For the text-containing cell, return its midpoint in [X, Y] coordinate format. 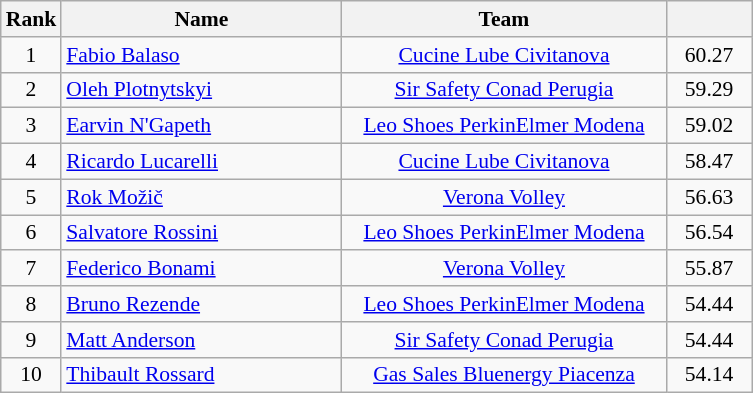
Fabio Balaso [201, 55]
5 [32, 197]
7 [32, 269]
10 [32, 375]
Federico Bonami [201, 269]
59.02 [710, 126]
56.54 [710, 233]
4 [32, 162]
Team [504, 19]
3 [32, 126]
Salvatore Rossini [201, 233]
Rank [32, 19]
55.87 [710, 269]
9 [32, 340]
Bruno Rezende [201, 304]
8 [32, 304]
Thibault Rossard [201, 375]
58.47 [710, 162]
2 [32, 90]
Ricardo Lucarelli [201, 162]
Matt Anderson [201, 340]
Oleh Plotnytskyi [201, 90]
Earvin N'Gapeth [201, 126]
60.27 [710, 55]
Name [201, 19]
1 [32, 55]
Gas Sales Bluenergy Piacenza [504, 375]
54.14 [710, 375]
59.29 [710, 90]
6 [32, 233]
56.63 [710, 197]
Rok Možič [201, 197]
